Identify which cell holds the provided text, then report its (X, Y) central coordinate. 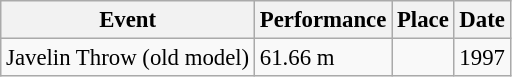
Event (128, 20)
Javelin Throw (old model) (128, 58)
Place (423, 20)
Date (482, 20)
Performance (324, 20)
1997 (482, 58)
61.66 m (324, 58)
